Output the [x, y] coordinate of the center of the cell containing the given text.  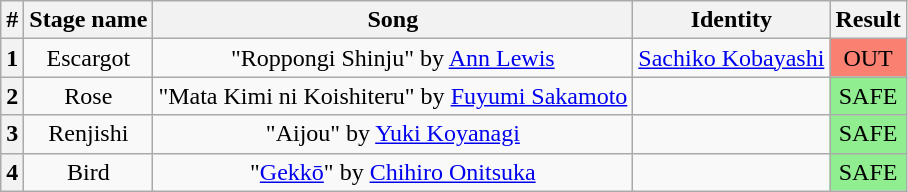
"Roppongi Shinju" by Ann Lewis [393, 58]
2 [12, 96]
Rose [88, 96]
Sachiko Kobayashi [732, 58]
# [12, 20]
"Mata Kimi ni Koishiteru" by Fuyumi Sakamoto [393, 96]
Renjishi [88, 134]
Escargot [88, 58]
Bird [88, 172]
"Aijou" by Yuki Koyanagi [393, 134]
3 [12, 134]
"Gekkō" by Chihiro Onitsuka [393, 172]
Stage name [88, 20]
1 [12, 58]
Song [393, 20]
Identity [732, 20]
OUT [868, 58]
Result [868, 20]
4 [12, 172]
